Capture the cell that displays the provided text and extract its (X, Y) central coordinate. 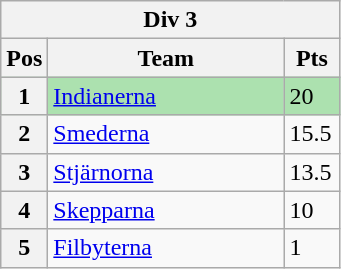
Smederna (166, 134)
Pos (24, 58)
Skepparna (166, 210)
3 (24, 172)
Pts (312, 58)
Filbyterna (166, 248)
10 (312, 210)
15.5 (312, 134)
Indianerna (166, 96)
5 (24, 248)
20 (312, 96)
Div 3 (170, 20)
13.5 (312, 172)
Team (166, 58)
2 (24, 134)
Stjärnorna (166, 172)
4 (24, 210)
